Return [X, Y] of the center of cell containing provided text 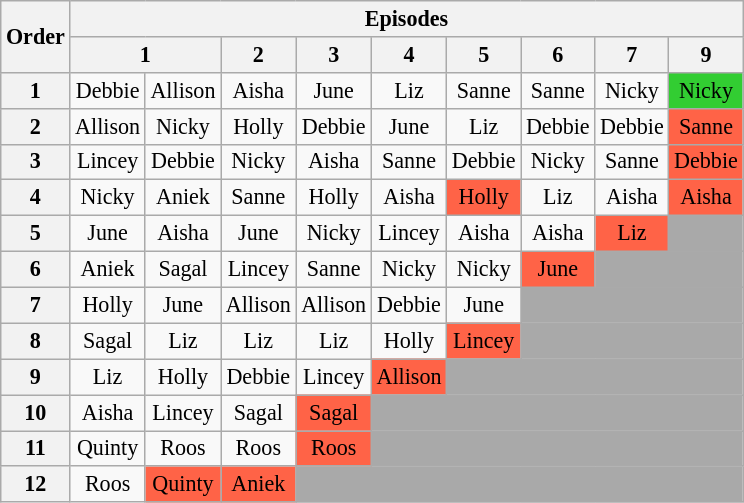
11 [36, 448]
10 [36, 412]
8 [36, 341]
Episodes [406, 18]
Order [36, 36]
12 [36, 484]
